Find where the given text appears and provide that cell's center as [x, y] coordinate. 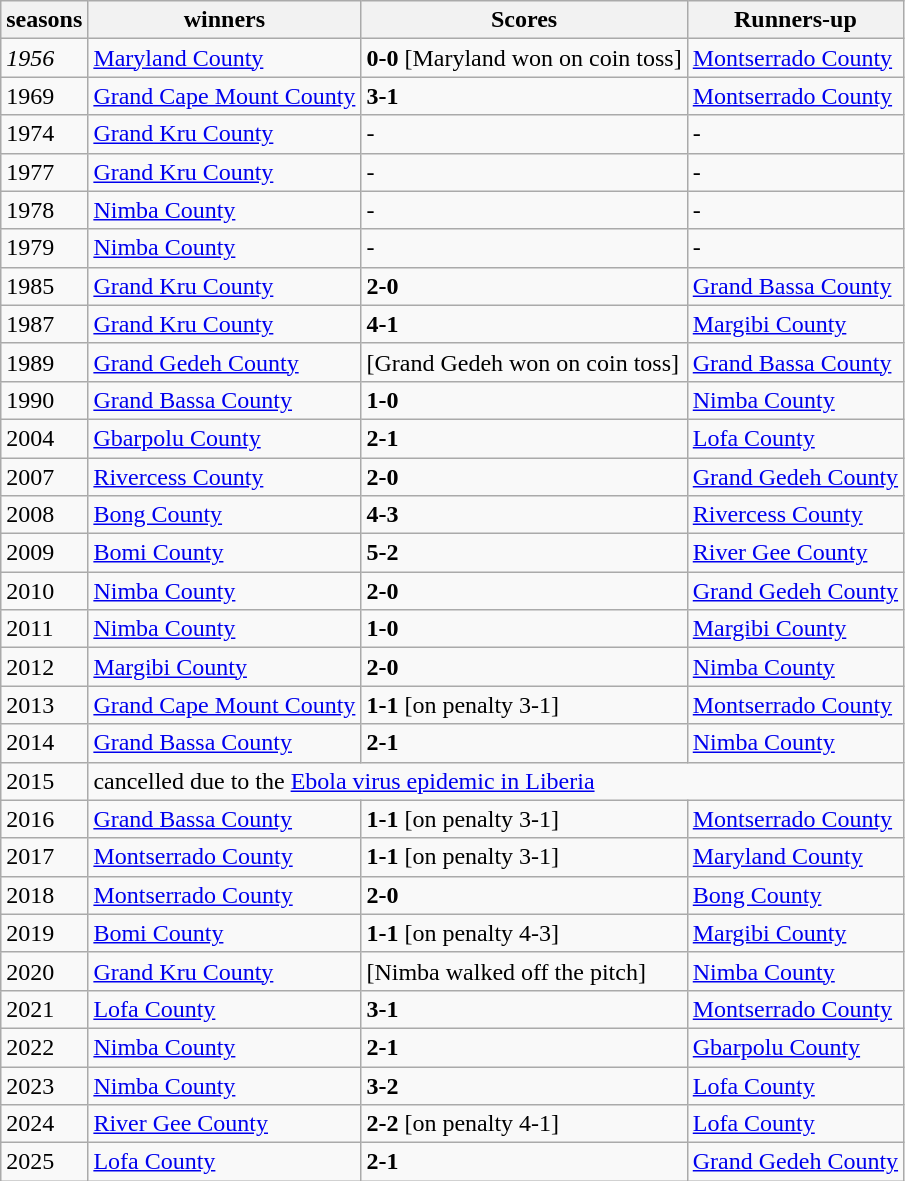
2010 [44, 591]
4-3 [524, 515]
2016 [44, 819]
winners [224, 20]
5-2 [524, 553]
2009 [44, 553]
Runners-up [795, 20]
cancelled due to the Ebola virus epidemic in Liberia [496, 781]
2012 [44, 667]
2008 [44, 515]
[Nimba walked off the pitch] [524, 971]
2017 [44, 857]
2-2 [on penalty 4-1] [524, 1124]
1987 [44, 324]
3-2 [524, 1085]
2019 [44, 933]
2015 [44, 781]
2023 [44, 1085]
2024 [44, 1124]
Scores [524, 20]
1978 [44, 210]
1990 [44, 400]
2011 [44, 629]
1974 [44, 134]
1985 [44, 286]
2021 [44, 1009]
2014 [44, 743]
[Grand Gedeh won on coin toss] [524, 362]
4-1 [524, 324]
2018 [44, 895]
1977 [44, 172]
2022 [44, 1047]
seasons [44, 20]
1989 [44, 362]
1979 [44, 248]
2004 [44, 438]
1956 [44, 58]
1969 [44, 96]
2013 [44, 705]
1-1 [on penalty 4-3] [524, 933]
2025 [44, 1162]
0-0 [Maryland won on coin toss] [524, 58]
2020 [44, 971]
2007 [44, 477]
